Locate the cell with the specified text and output its [x, y] center coordinate. 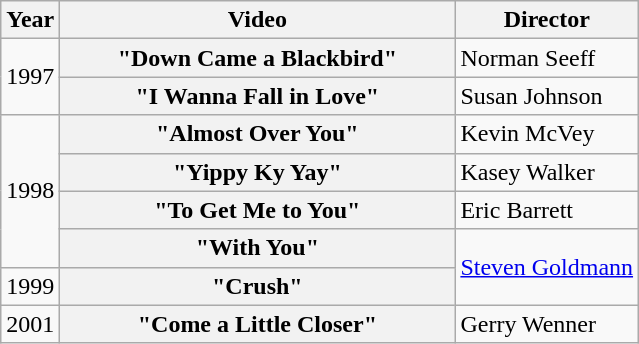
Director [547, 20]
"I Wanna Fall in Love" [258, 96]
"Down Came a Blackbird" [258, 58]
Susan Johnson [547, 96]
Norman Seeff [547, 58]
Eric Barrett [547, 210]
Steven Goldmann [547, 267]
Gerry Wenner [547, 324]
Video [258, 20]
2001 [30, 324]
"To Get Me to You" [258, 210]
Year [30, 20]
1997 [30, 77]
"Yippy Ky Yay" [258, 172]
1998 [30, 191]
"Come a Little Closer" [258, 324]
"Crush" [258, 286]
"Almost Over You" [258, 134]
"With You" [258, 248]
1999 [30, 286]
Kevin McVey [547, 134]
Kasey Walker [547, 172]
